Provide the (X, Y) coordinate of the cell's center where the given text is located.  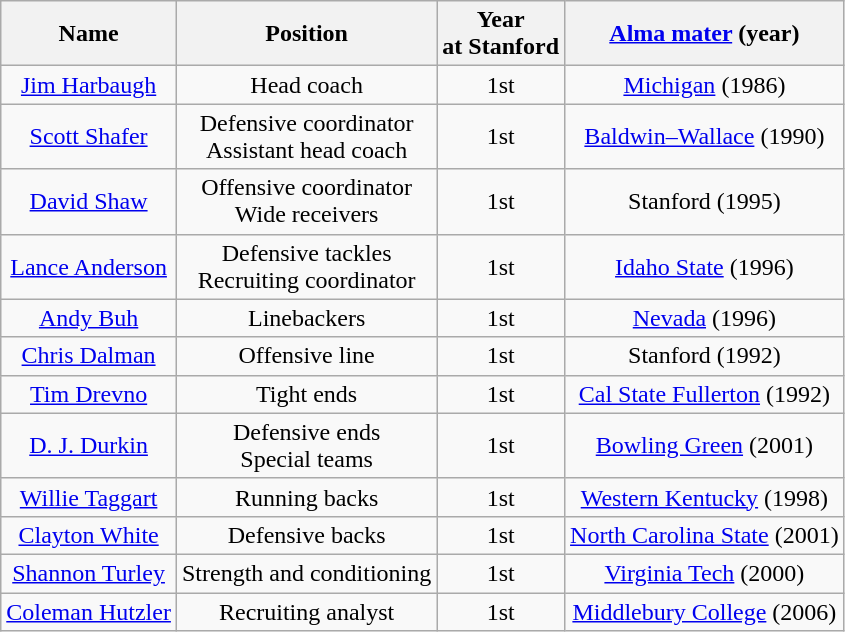
Middlebury College (2006) (705, 611)
Chris Dalman (89, 356)
Idaho State (1996) (705, 266)
Coleman Hutzler (89, 611)
North Carolina State (2001) (705, 535)
Virginia Tech (2000) (705, 573)
Tight ends (306, 394)
Alma mater (year) (705, 34)
Offensive line (306, 356)
David Shaw (89, 202)
Scott Shafer (89, 136)
Defensive tacklesRecruiting coordinator (306, 266)
Clayton White (89, 535)
Tim Drevno (89, 394)
Name (89, 34)
Lance Anderson (89, 266)
Baldwin–Wallace (1990) (705, 136)
Bowling Green (2001) (705, 446)
Head coach (306, 85)
Strength and conditioning (306, 573)
Yearat Stanford (501, 34)
Defensive backs (306, 535)
Michigan (1986) (705, 85)
Linebackers (306, 318)
Position (306, 34)
Stanford (1995) (705, 202)
Stanford (1992) (705, 356)
Running backs (306, 497)
Cal State Fullerton (1992) (705, 394)
D. J. Durkin (89, 446)
Defensive coordinatorAssistant head coach (306, 136)
Recruiting analyst (306, 611)
Western Kentucky (1998) (705, 497)
Jim Harbaugh (89, 85)
Offensive coordinatorWide receivers (306, 202)
Defensive endsSpecial teams (306, 446)
Andy Buh (89, 318)
Willie Taggart (89, 497)
Shannon Turley (89, 573)
Nevada (1996) (705, 318)
